Output the [X, Y] coordinate of the center of the cell containing the given text.  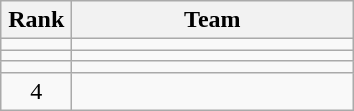
4 [36, 91]
Rank [36, 20]
Team [212, 20]
